Pinpoint the cell where the given text exists, returning its (x, y) midpoint coordinate. 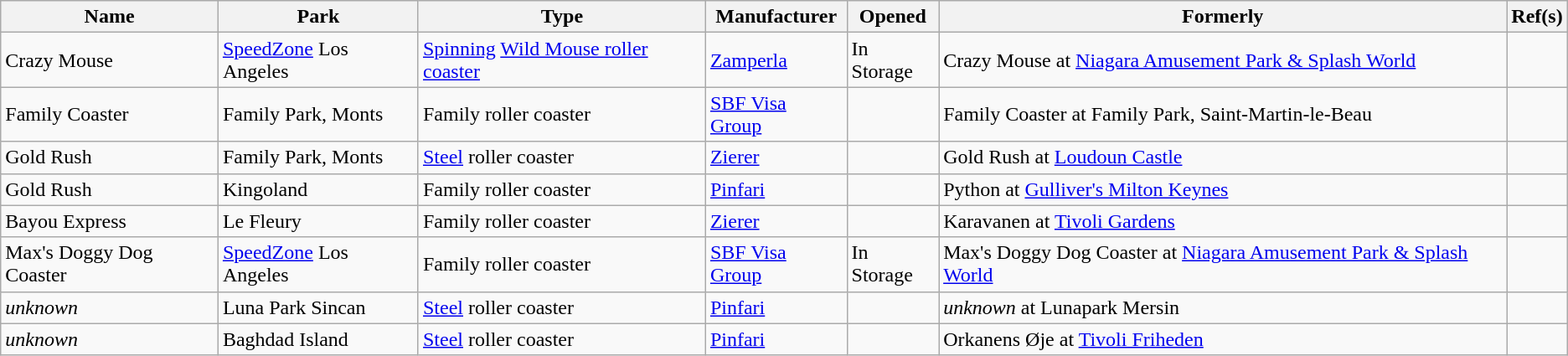
Formerly (1223, 17)
Park (318, 17)
unknown at Lunapark Mersin (1223, 307)
Le Fleury (318, 221)
Luna Park Sincan (318, 307)
Type (561, 17)
Crazy Mouse at Niagara Amusement Park & Splash World (1223, 60)
Max's Doggy Dog Coaster (110, 265)
Ref(s) (1537, 17)
Bayou Express (110, 221)
Orkanens Øje at Tivoli Friheden (1223, 339)
Gold Rush at Loudoun Castle (1223, 157)
Opened (893, 17)
Max's Doggy Dog Coaster at Niagara Amusement Park & Splash World (1223, 265)
Name (110, 17)
Family Coaster (110, 114)
Python at Gulliver's Milton Keynes (1223, 189)
Baghdad Island (318, 339)
Karavanen at Tivoli Gardens (1223, 221)
Zamperla (776, 60)
Spinning Wild Mouse roller coaster (561, 60)
Crazy Mouse (110, 60)
Family Coaster at Family Park, Saint-Martin-le-Beau (1223, 114)
Kingoland (318, 189)
Manufacturer (776, 17)
